Provide the (X, Y) coordinate of the cell's center where the given text is located.  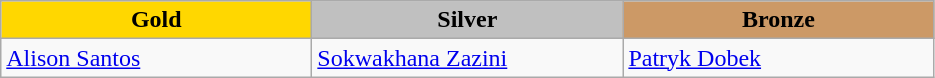
Gold (156, 20)
Patryk Dobek (778, 58)
Bronze (778, 20)
Sokwakhana Zazini (468, 58)
Silver (468, 20)
Alison Santos (156, 58)
